Detect which cell encompasses the target text, then output its [X, Y] center coordinate. 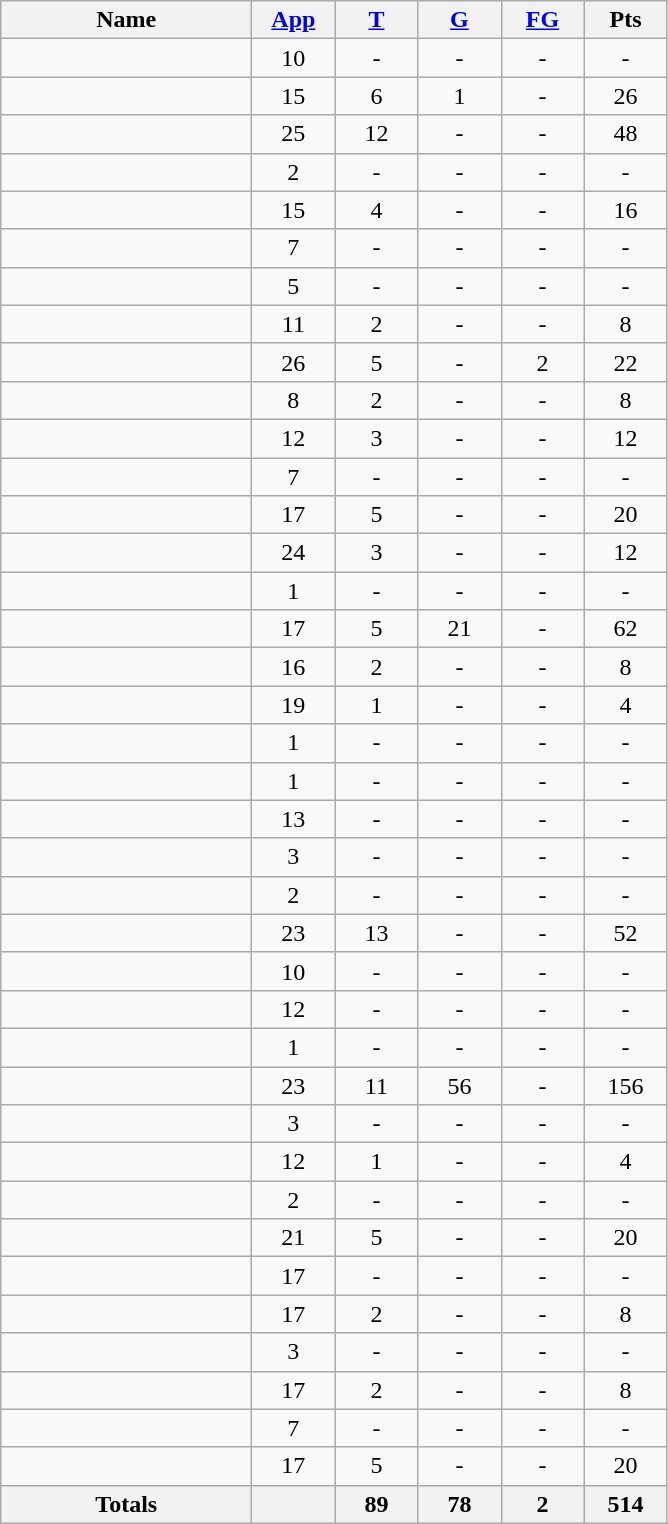
56 [460, 1085]
156 [626, 1085]
48 [626, 134]
G [460, 20]
19 [294, 705]
FG [542, 20]
Totals [126, 1504]
24 [294, 553]
89 [376, 1504]
6 [376, 96]
52 [626, 933]
514 [626, 1504]
T [376, 20]
Pts [626, 20]
22 [626, 362]
App [294, 20]
Name [126, 20]
25 [294, 134]
78 [460, 1504]
62 [626, 629]
